Detect which cell encompasses the target text, then output its [x, y] center coordinate. 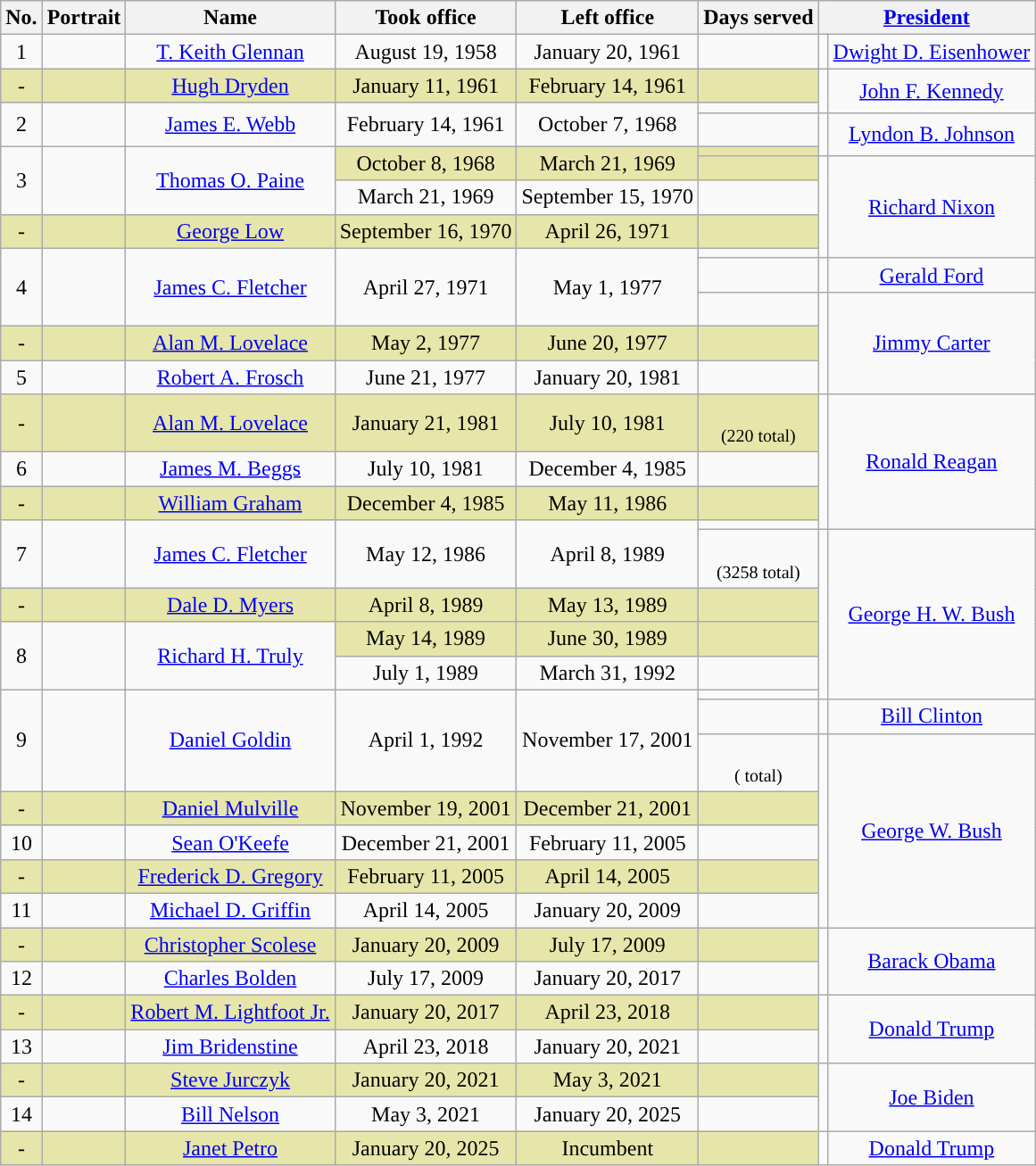
11 [21, 910]
John F. Kennedy [932, 91]
August 19, 1958 [426, 52]
Steve Jurczyk [230, 1080]
Robert M. Lightfoot Jr. [230, 1013]
( total) [758, 762]
Left office [608, 18]
Took office [426, 18]
November 17, 2001 [608, 740]
Bill Nelson [230, 1114]
George H. W. Bush [932, 615]
Daniel Mulville [230, 808]
(3258 total) [758, 558]
Gerald Ford [932, 275]
Sean O'Keefe [230, 842]
January 20, 1981 [608, 377]
Richard H. Truly [230, 656]
Robert A. Frosch [230, 377]
Name [230, 18]
Michael D. Griffin [230, 910]
November 19, 2001 [426, 808]
January 20, 1961 [608, 52]
Days served [758, 18]
April 27, 1971 [426, 287]
Daniel Goldin [230, 740]
7 [21, 554]
July 1, 1989 [426, 673]
June 30, 1989 [608, 639]
March 31, 1992 [608, 673]
6 [21, 469]
James E. Webb [230, 125]
January 21, 1981 [426, 423]
George W. Bush [932, 830]
Barack Obama [932, 962]
May 1, 1977 [608, 287]
May 14, 1989 [426, 639]
Incumbent [608, 1148]
May 11, 1986 [608, 503]
April 1, 1992 [426, 740]
T. Keith Glennan [230, 52]
1 [21, 52]
Jim Bridenstine [230, 1046]
5 [21, 377]
William Graham [230, 503]
Ronald Reagan [932, 462]
Christopher Scolese [230, 945]
12 [21, 979]
Bill Clinton [932, 716]
May 13, 1989 [608, 605]
June 21, 1977 [426, 377]
Frederick D. Gregory [230, 876]
13 [21, 1046]
September 16, 1970 [426, 231]
No. [21, 18]
Thomas O. Paine [230, 180]
3 [21, 180]
Charles Bolden [230, 979]
10 [21, 842]
14 [21, 1114]
(220 total) [758, 423]
2 [21, 125]
Portrait [84, 18]
Lyndon B. Johnson [932, 134]
Jimmy Carter [932, 343]
George Low [230, 231]
4 [21, 287]
September 15, 1970 [608, 197]
January 11, 1961 [426, 86]
9 [21, 740]
Dale D. Myers [230, 605]
May 2, 1977 [426, 343]
James M. Beggs [230, 469]
Dwight D. Eisenhower [932, 52]
April 26, 1971 [608, 231]
Hugh Dryden [230, 86]
June 20, 1977 [608, 343]
October 7, 1968 [608, 125]
Joe Biden [932, 1097]
Richard Nixon [932, 207]
May 12, 1986 [426, 554]
Janet Petro [230, 1148]
8 [21, 656]
October 8, 1968 [426, 163]
President [926, 18]
